Search for the cell housing the specified text and yield its (x, y) center coordinate. 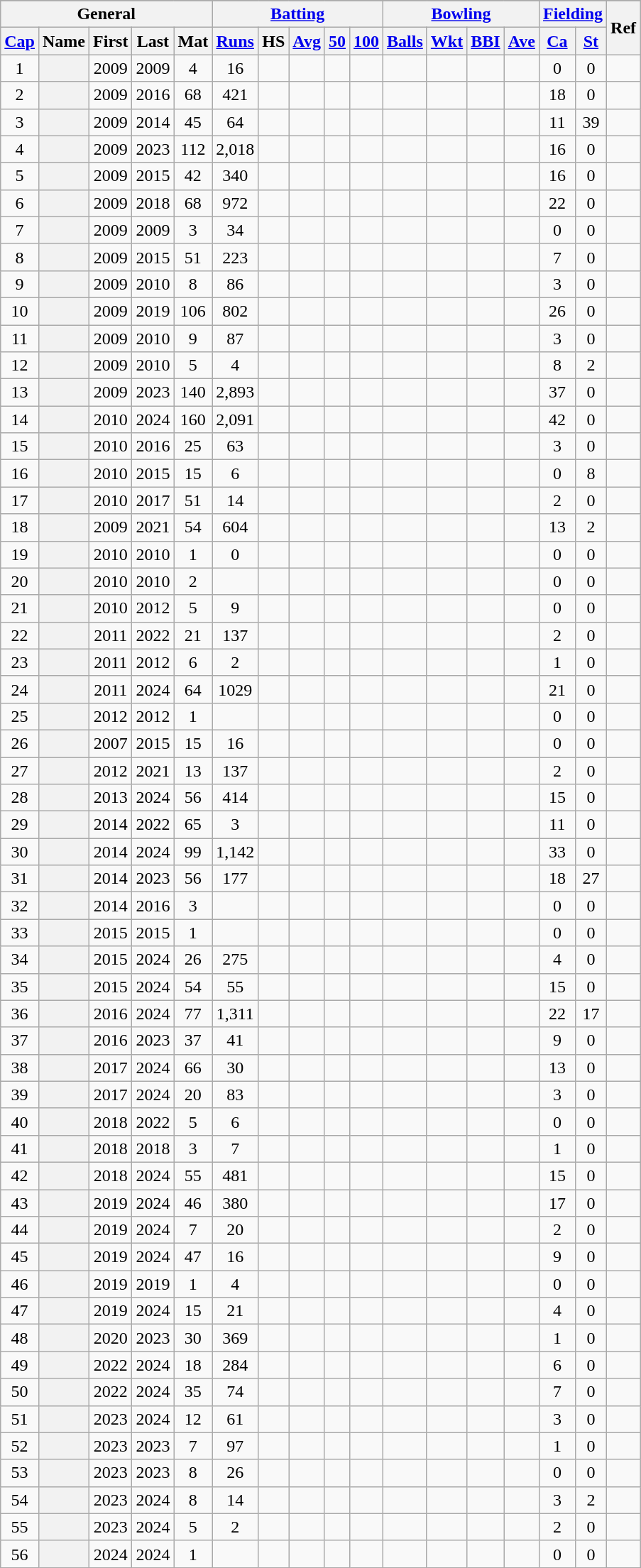
86 (236, 284)
Last (153, 41)
Balls (405, 41)
177 (236, 879)
284 (236, 1365)
Runs (236, 41)
40 (20, 1122)
223 (236, 257)
19 (20, 554)
General (106, 14)
24 (20, 689)
Ref (623, 28)
87 (236, 339)
2,091 (236, 420)
1029 (236, 689)
66 (193, 1068)
36 (20, 1014)
Ca (557, 41)
112 (193, 149)
106 (193, 311)
44 (20, 1230)
63 (236, 446)
275 (236, 960)
369 (236, 1338)
First (111, 41)
802 (236, 311)
48 (20, 1338)
Batting (298, 14)
340 (236, 176)
1,142 (236, 852)
2007 (111, 743)
160 (193, 420)
972 (236, 203)
2,893 (236, 393)
61 (236, 1419)
Fielding (572, 14)
29 (20, 825)
2020 (111, 1338)
Cap (20, 41)
38 (20, 1068)
49 (20, 1365)
481 (236, 1175)
Avg (307, 41)
414 (236, 798)
380 (236, 1203)
53 (20, 1473)
74 (236, 1392)
10 (20, 311)
32 (20, 906)
43 (20, 1203)
Wkt (446, 41)
HS (274, 41)
65 (193, 825)
Name (64, 41)
2013 (111, 798)
99 (193, 852)
83 (236, 1095)
Bowling (461, 14)
52 (20, 1446)
Ave (521, 41)
100 (366, 41)
BBI (486, 41)
97 (236, 1446)
604 (236, 527)
31 (20, 879)
140 (193, 393)
St (591, 41)
2,018 (236, 149)
28 (20, 798)
421 (236, 95)
Mat (193, 41)
1,311 (236, 1014)
77 (193, 1014)
23 (20, 662)
